From the cell containing the given text, extract its center point as (X, Y) coordinate. 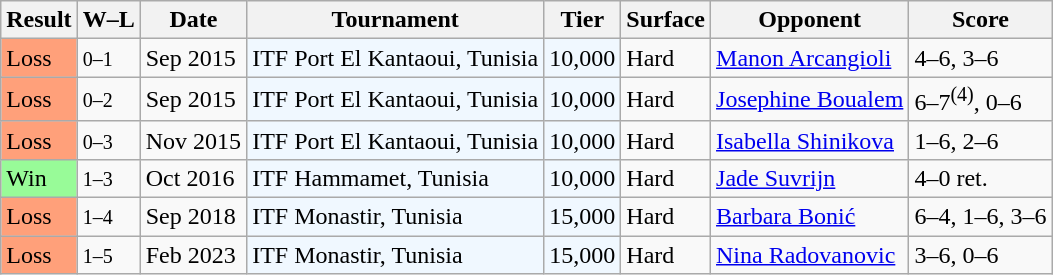
Jade Suvrijn (810, 178)
0–2 (108, 100)
Tier (582, 20)
Tournament (396, 20)
6–7(4), 0–6 (980, 100)
Result (39, 20)
Isabella Shinikova (810, 140)
4–6, 3–6 (980, 58)
Feb 2023 (193, 255)
4–0 ret. (980, 178)
1–3 (108, 178)
3–6, 0–6 (980, 255)
Barbara Bonić (810, 217)
W–L (108, 20)
Nov 2015 (193, 140)
0–1 (108, 58)
6–4, 1–6, 3–6 (980, 217)
Manon Arcangioli (810, 58)
Oct 2016 (193, 178)
Nina Radovanovic (810, 255)
Josephine Boualem (810, 100)
0–3 (108, 140)
1–5 (108, 255)
Surface (666, 20)
Score (980, 20)
ITF Hammamet, Tunisia (396, 178)
1–4 (108, 217)
Win (39, 178)
Opponent (810, 20)
1–6, 2–6 (980, 140)
Sep 2018 (193, 217)
Date (193, 20)
